Return the [x, y] coordinate for the center point of the cell that contains the specified text.  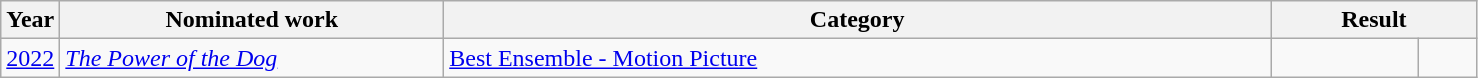
Nominated work [252, 20]
Result [1374, 20]
Best Ensemble - Motion Picture [858, 58]
2022 [30, 58]
The Power of the Dog [252, 58]
Year [30, 20]
Category [858, 20]
